From the cell containing the given text, extract its center point as (x, y) coordinate. 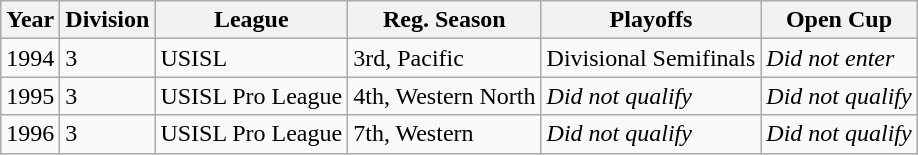
Reg. Season (444, 20)
Playoffs (651, 20)
1995 (30, 96)
Open Cup (839, 20)
Divisional Semifinals (651, 58)
Year (30, 20)
1996 (30, 134)
1994 (30, 58)
Division (108, 20)
Did not enter (839, 58)
4th, Western North (444, 96)
League (252, 20)
USISL (252, 58)
3rd, Pacific (444, 58)
7th, Western (444, 134)
